Scan for the cell matching the given text and deliver its (X, Y) coordinate at center. 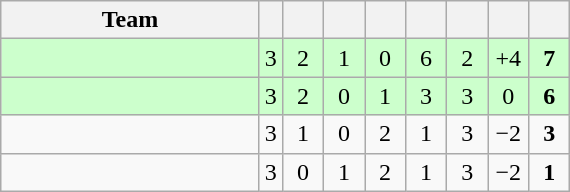
+4 (508, 58)
7 (550, 58)
Team (130, 20)
